Capture the cell that displays the provided text and extract its (x, y) central coordinate. 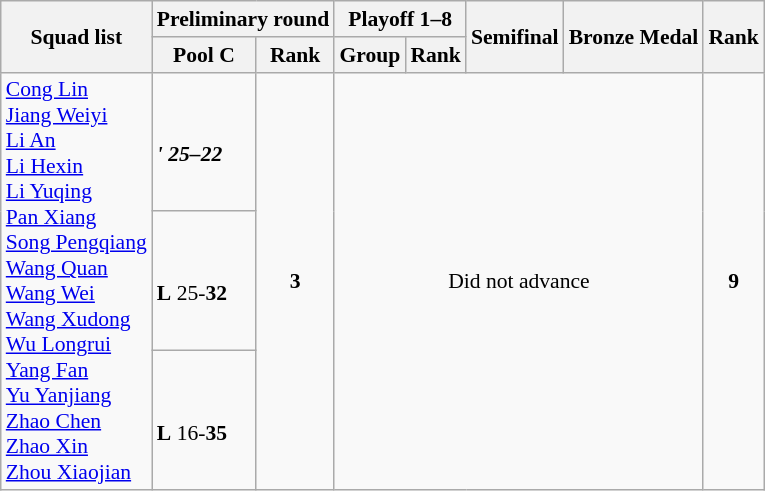
L 16-35 (204, 420)
Did not advance (518, 281)
Pool C (204, 55)
Preliminary round (244, 19)
Playoff 1–8 (400, 19)
Group (370, 55)
Semifinal (515, 36)
9 (734, 281)
' 25–22 (204, 142)
Bronze Medal (634, 36)
3 (296, 281)
Squad list (76, 36)
L 25-32 (204, 282)
